Output the (x, y) coordinate of the center of the cell containing the given text.  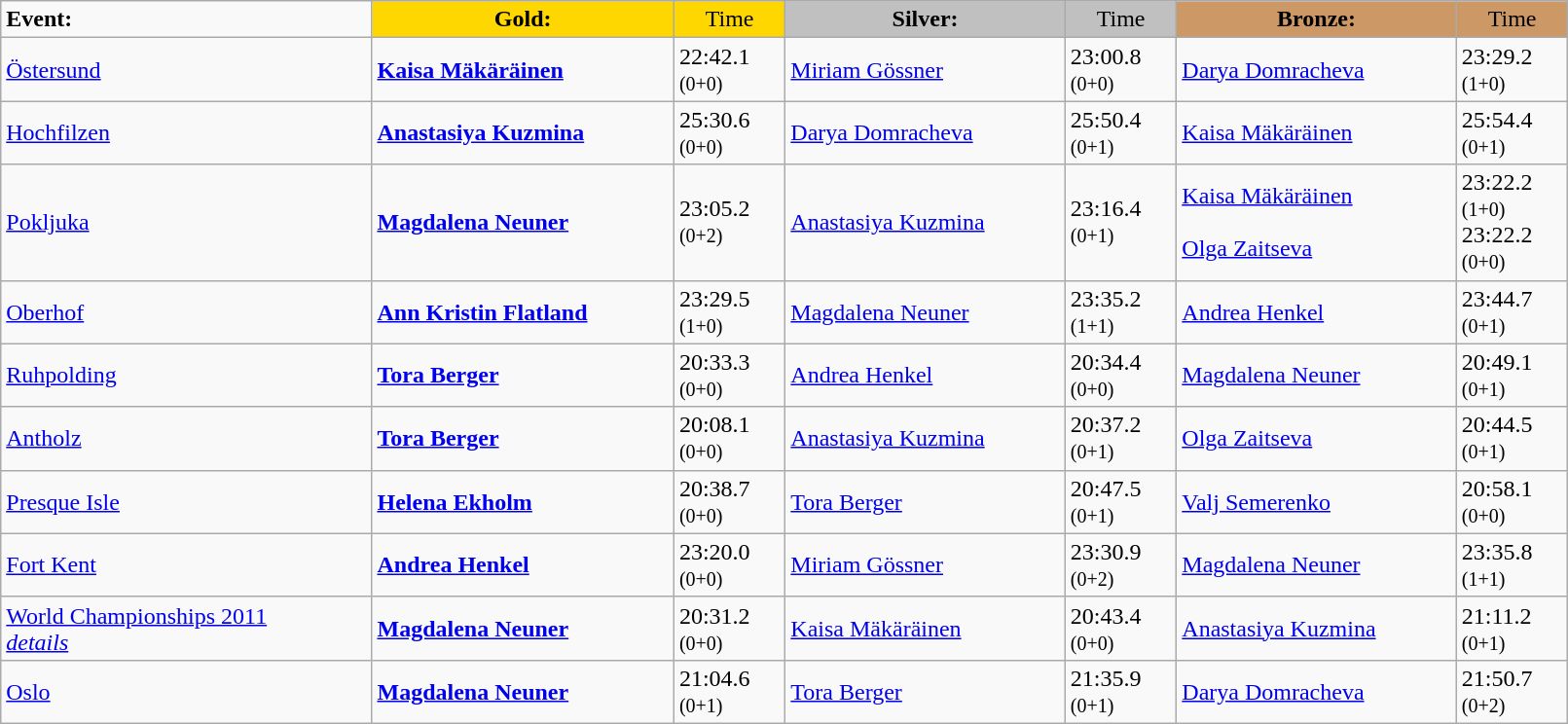
20:49.1(0+1) (1513, 376)
Oslo (187, 691)
20:08.1(0+0) (729, 438)
23:00.8(0+0) (1120, 70)
Oberhof (187, 311)
20:34.4(0+0) (1120, 376)
25:54.4(0+1) (1513, 132)
23:30.9(0+2) (1120, 564)
23:16.4(0+1) (1120, 222)
23:22.2(1+0)23:22.2(0+0) (1513, 222)
Silver: (926, 19)
Olga Zaitseva (1317, 438)
23:35.8(1+1) (1513, 564)
25:30.6(0+0) (729, 132)
Ann Kristin Flatland (523, 311)
20:31.2(0+0) (729, 629)
21:35.9(0+1) (1120, 691)
Pokljuka (187, 222)
23:29.5(1+0) (729, 311)
25:50.4(0+1) (1120, 132)
23:35.2(1+1) (1120, 311)
Helena Ekholm (523, 502)
20:33.3(0+0) (729, 376)
20:58.1(0+0) (1513, 502)
20:43.4(0+0) (1120, 629)
Valj Semerenko (1317, 502)
Antholz (187, 438)
Event: (187, 19)
Kaisa MäkäräinenOlga Zaitseva (1317, 222)
20:47.5(0+1) (1120, 502)
Bronze: (1317, 19)
23:20.0(0+0) (729, 564)
Hochfilzen (187, 132)
Östersund (187, 70)
20:44.5(0+1) (1513, 438)
23:29.2(1+0) (1513, 70)
World Championships 2011details (187, 629)
23:44.7(0+1) (1513, 311)
21:11.2(0+1) (1513, 629)
Presque Isle (187, 502)
Ruhpolding (187, 376)
20:38.7(0+0) (729, 502)
Gold: (523, 19)
Fort Kent (187, 564)
21:04.6(0+1) (729, 691)
23:05.2(0+2) (729, 222)
20:37.2(0+1) (1120, 438)
22:42.1(0+0) (729, 70)
21:50.7(0+2) (1513, 691)
